Detect which cell encompasses the target text, then output its (x, y) center coordinate. 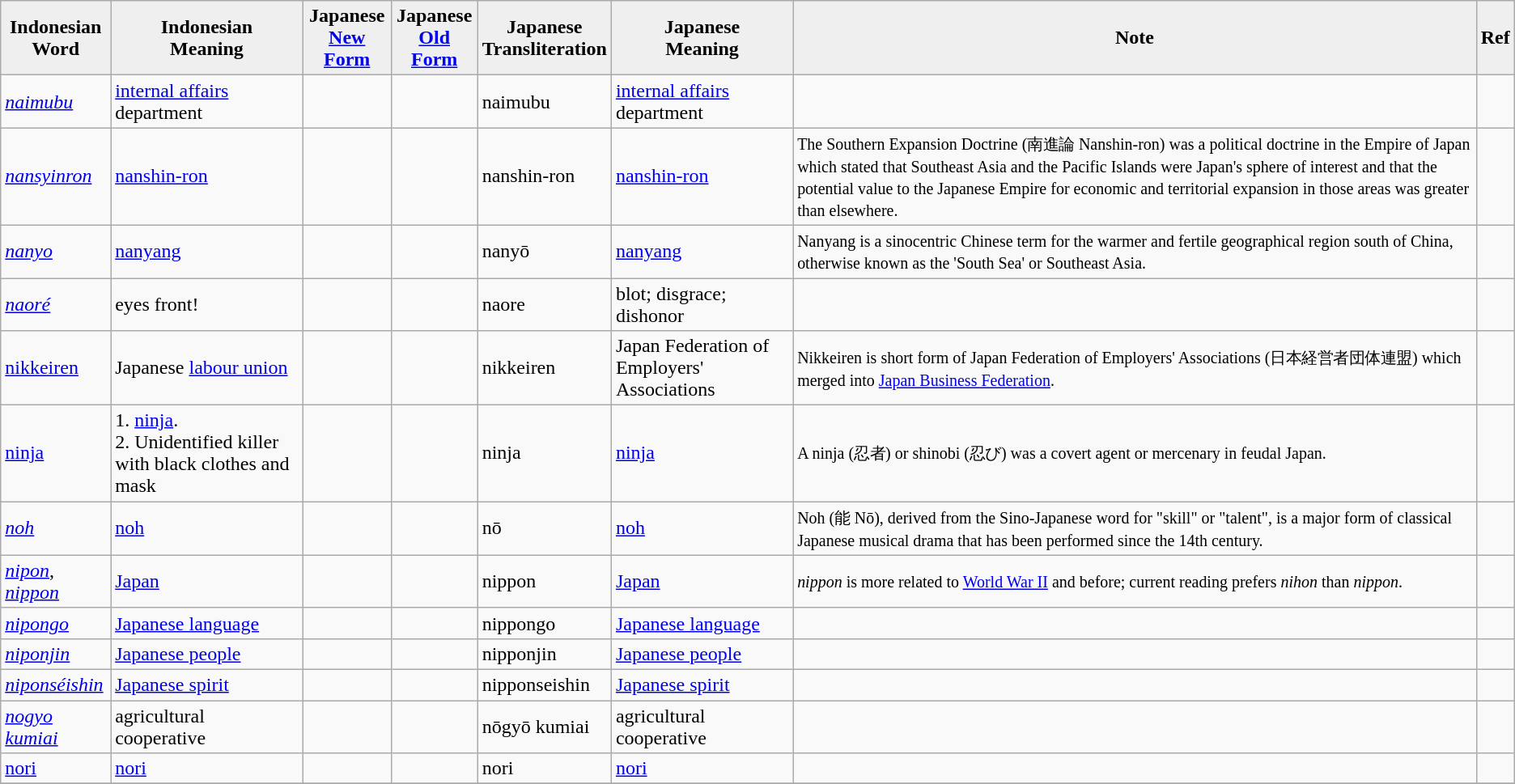
naoré (56, 304)
Nikkeiren is short form of Japan Federation of Employers' Associations (日本経営者団体連盟) which merged into Japan Business Federation. (1135, 368)
A ninja (忍者) or shinobi (忍び) was a covert agent or mercenary in feudal Japan. (1135, 453)
naore (544, 304)
nippon is more related to World War II and before; current reading prefers nihon than nippon. (1135, 581)
Japan Federation of Employers' Associations (702, 368)
1. ninja. 2. Unidentified killer with black clothes and mask (207, 453)
nōgyō kumiai (544, 727)
nanyō (544, 251)
nō (544, 529)
nipongo (56, 623)
Japanese Transliteration (544, 38)
Japanese labour union (207, 368)
eyes front! (207, 304)
niponjin (56, 654)
Note (1135, 38)
nanyo (56, 251)
niponséishin (56, 684)
Ref (1496, 38)
nipponseishin (544, 684)
nogyo kumiai (56, 727)
nipponjin (544, 654)
Japanese New Form (346, 38)
Japanese Meaning (702, 38)
blot; disgrace; dishonor (702, 304)
nansyinron (56, 176)
Japanese Old Form (434, 38)
Indonesian Meaning (207, 38)
nippongo (544, 623)
nipon, nippon (56, 581)
Indonesian Word (56, 38)
nippon (544, 581)
